Search for the cell housing the specified text and yield its [x, y] center coordinate. 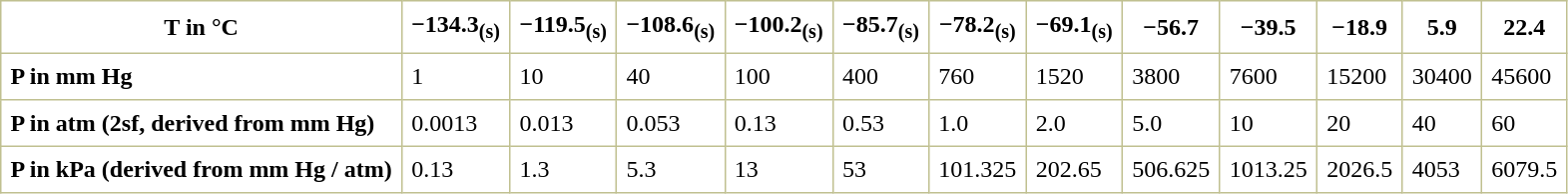
P in kPa (derived from mm Hg / atm) [202, 170]
1 [455, 77]
6079.5 [1524, 170]
202.65 [1074, 170]
−108.6(s) [671, 28]
101.325 [978, 170]
7600 [1269, 77]
−119.5(s) [563, 28]
22.4 [1524, 28]
−78.2(s) [978, 28]
−56.7 [1171, 28]
5.9 [1442, 28]
P in atm (2sf, derived from mm Hg) [202, 123]
2026.5 [1359, 170]
−134.3(s) [455, 28]
506.625 [1171, 170]
P in mm Hg [202, 77]
0.53 [880, 123]
−18.9 [1359, 28]
60 [1524, 123]
15200 [1359, 77]
3800 [1171, 77]
100 [779, 77]
53 [880, 170]
0.0013 [455, 123]
T in °C [202, 28]
−100.2(s) [779, 28]
−39.5 [1269, 28]
20 [1359, 123]
1.0 [978, 123]
400 [880, 77]
−85.7(s) [880, 28]
45600 [1524, 77]
2.0 [1074, 123]
13 [779, 170]
1.3 [563, 170]
760 [978, 77]
1520 [1074, 77]
−69.1(s) [1074, 28]
0.053 [671, 123]
5.3 [671, 170]
5.0 [1171, 123]
0.013 [563, 123]
1013.25 [1269, 170]
4053 [1442, 170]
30400 [1442, 77]
